Extract the [X, Y] coordinate from the center of the cell holding the provided text.  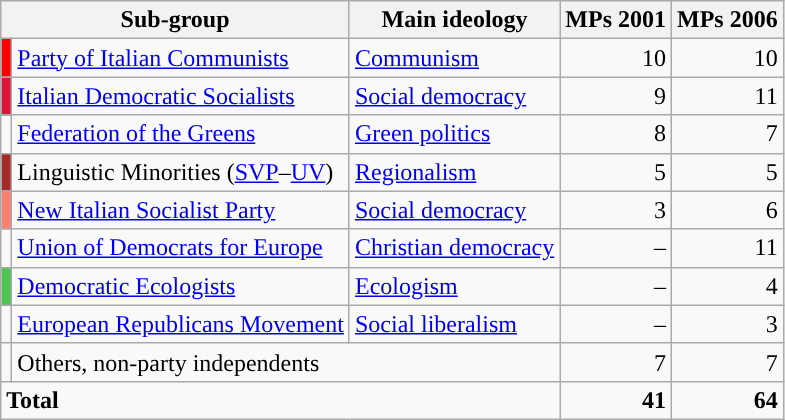
Communism [454, 58]
Democratic Ecologists [181, 286]
Union of Democrats for Europe [181, 248]
41 [616, 400]
Main ideology [454, 20]
64 [728, 400]
MPs 2001 [616, 20]
European Republicans Movement [181, 324]
Green politics [454, 134]
6 [728, 210]
Sub-group [176, 20]
Christian democracy [454, 248]
Regionalism [454, 172]
Social liberalism [454, 324]
4 [728, 286]
9 [616, 96]
Others, non-party independents [286, 362]
Ecologism [454, 286]
New Italian Socialist Party [181, 210]
MPs 2006 [728, 20]
8 [616, 134]
Italian Democratic Socialists [181, 96]
Party of Italian Communists [181, 58]
Total [280, 400]
Federation of the Greens [181, 134]
Linguistic Minorities (SVP–UV) [181, 172]
